Provide the [X, Y] coordinate of the cell's center where the given text is located.  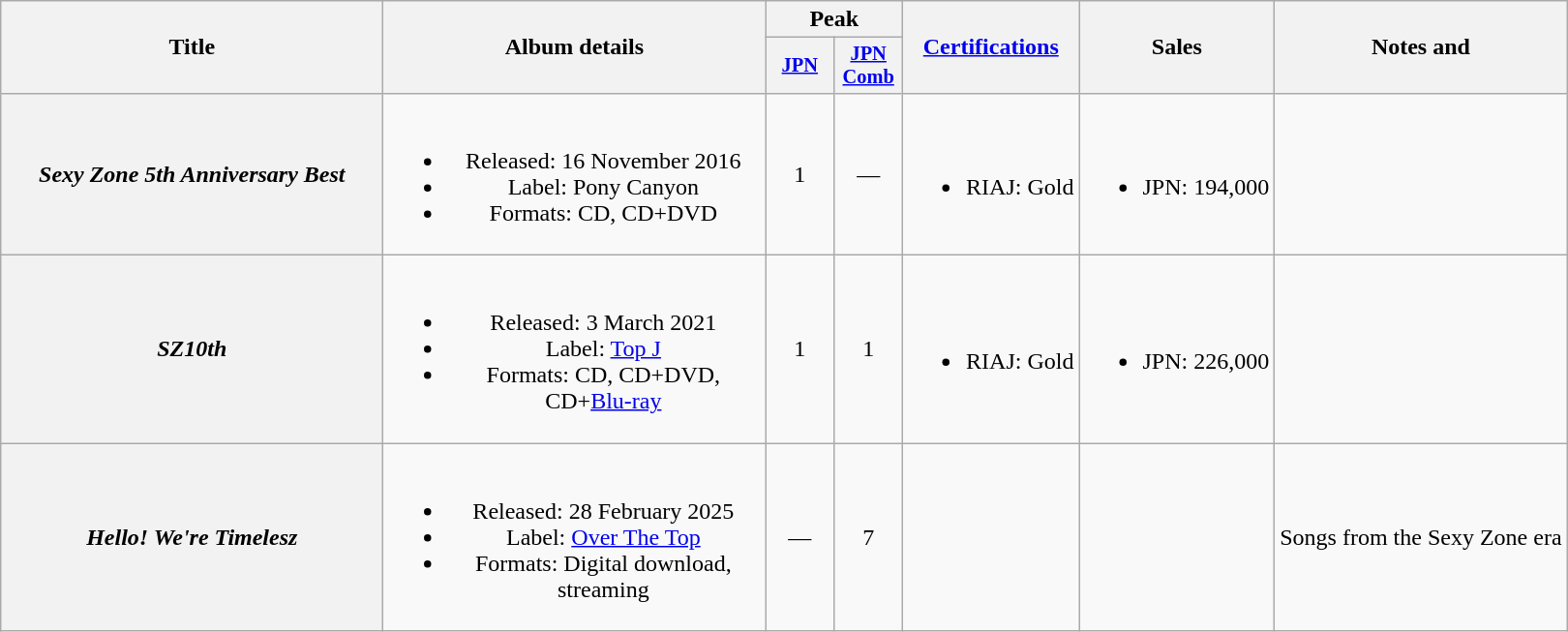
7 [869, 537]
Peak [834, 19]
Album details [575, 47]
Sales [1177, 47]
Sexy Zone 5th Anniversary Best [192, 174]
JPNComb [869, 66]
Title [192, 47]
Released: 3 March 2021Label: Top JFormats: CD, CD+DVD, CD+Blu-ray [575, 349]
Certifications [991, 47]
Notes and [1421, 47]
SZ10th [192, 349]
Hello! We're Timelesz [192, 537]
Songs from the Sexy Zone era [1421, 537]
JPN: 194,000 [1177, 174]
Released: 16 November 2016Label: Pony CanyonFormats: CD, CD+DVD [575, 174]
JPN: 226,000 [1177, 349]
Released: 28 February 2025Label: Over The TopFormats: Digital download, streaming [575, 537]
JPN [799, 66]
